Pinpoint the cell where the given text exists, returning its (x, y) midpoint coordinate. 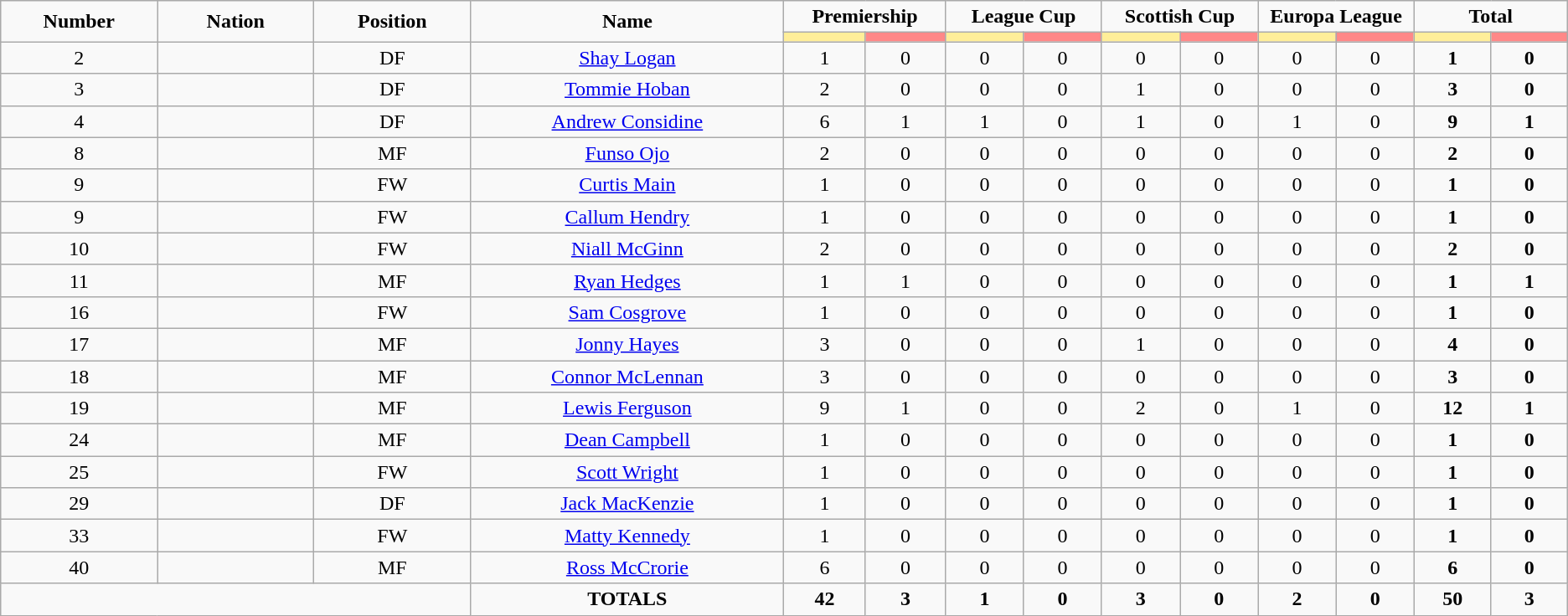
Premiership (864, 17)
18 (79, 376)
Position (392, 22)
Ryan Hedges (627, 280)
Lewis Ferguson (627, 408)
Scott Wright (627, 472)
33 (79, 536)
11 (79, 280)
19 (79, 408)
24 (79, 440)
Niall McGinn (627, 249)
12 (1452, 408)
Jonny Hayes (627, 344)
League Cup (1024, 17)
TOTALS (627, 599)
40 (79, 567)
17 (79, 344)
Name (627, 22)
Scottish Cup (1179, 17)
8 (79, 153)
Matty Kennedy (627, 536)
Shay Logan (627, 58)
Sam Cosgrove (627, 312)
42 (824, 599)
10 (79, 249)
Curtis Main (627, 185)
Europa League (1336, 17)
Dean Campbell (627, 440)
Tommie Hoban (627, 90)
Nation (236, 22)
Funso Ojo (627, 153)
Ross McCrorie (627, 567)
Connor McLennan (627, 376)
Andrew Considine (627, 121)
Jack MacKenzie (627, 504)
Total (1491, 17)
Callum Hendry (627, 217)
Number (79, 22)
25 (79, 472)
50 (1452, 599)
16 (79, 312)
29 (79, 504)
